Find where the given text appears and provide that cell's center as [x, y] coordinate. 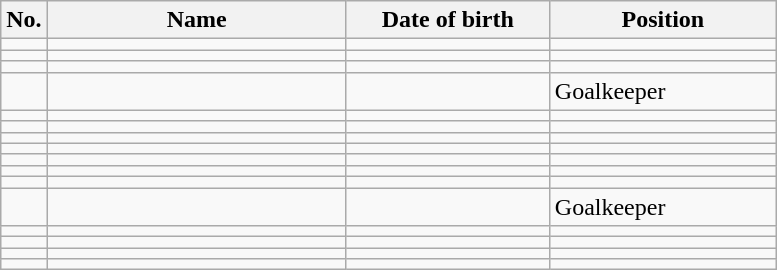
Position [662, 20]
Date of birth [448, 20]
Name [196, 20]
No. [24, 20]
